Extract the (x, y) coordinate from the center of the cell holding the provided text.  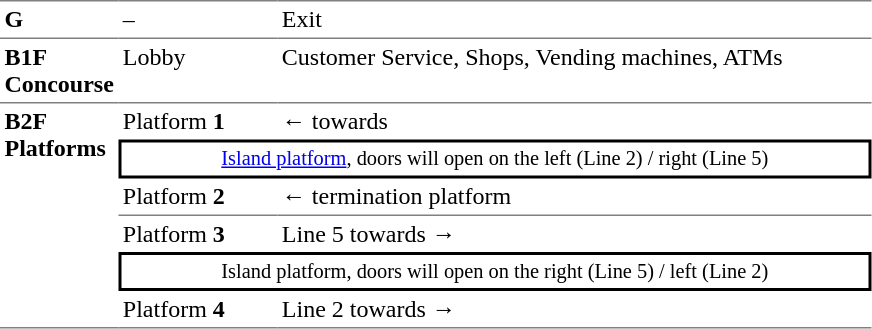
Lobby (198, 71)
← termination platform (574, 197)
Platform 3 (198, 234)
Customer Service, Shops, Vending machines, ATMs (574, 71)
Island platform, doors will open on the right (Line 5) / left (Line 2) (494, 272)
– (198, 19)
Line 5 towards → (574, 234)
G (59, 19)
← towards (574, 122)
Exit (574, 19)
Island platform, doors will open on the left (Line 2) / right (Line 5) (494, 160)
Platform 2 (198, 197)
Platform 1 (198, 122)
Platform 4 (198, 310)
B1FConcourse (59, 71)
Line 2 towards → (574, 310)
B2FPlatforms (59, 216)
